Search for the cell housing the specified text and yield its (x, y) center coordinate. 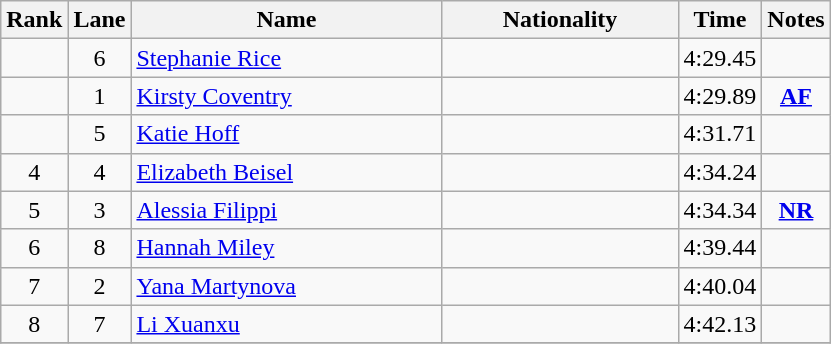
Rank (34, 20)
Li Xuanxu (286, 324)
3 (100, 210)
4:39.44 (720, 248)
Kirsty Coventry (286, 96)
Lane (100, 20)
NR (796, 210)
Elizabeth Beisel (286, 172)
Katie Hoff (286, 134)
4:40.04 (720, 286)
Hannah Miley (286, 248)
1 (100, 96)
4:29.89 (720, 96)
AF (796, 96)
Alessia Filippi (286, 210)
4:31.71 (720, 134)
Notes (796, 20)
4:34.24 (720, 172)
Yana Martynova (286, 286)
Time (720, 20)
Stephanie Rice (286, 58)
4:29.45 (720, 58)
Name (286, 20)
2 (100, 286)
4:34.34 (720, 210)
4:42.13 (720, 324)
Nationality (560, 20)
